Scan for the cell matching the given text and deliver its (X, Y) coordinate at center. 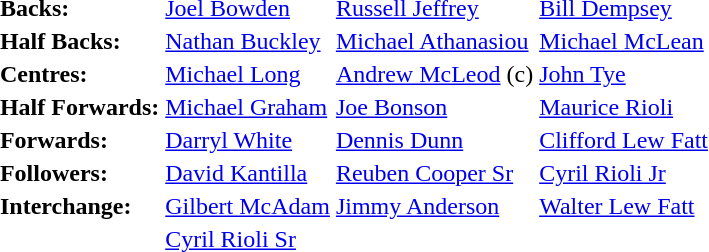
Michael Athanasiou (434, 42)
Jimmy Anderson (434, 206)
Dennis Dunn (434, 140)
Joe Bonson (434, 108)
Darryl White (248, 140)
Gilbert McAdam (248, 206)
David Kantilla (248, 174)
Andrew McLeod (c) (434, 74)
Reuben Cooper Sr (434, 174)
Nathan Buckley (248, 42)
Michael Long (248, 74)
Michael Graham (248, 108)
